Scan for the cell matching the given text and deliver its (x, y) coordinate at center. 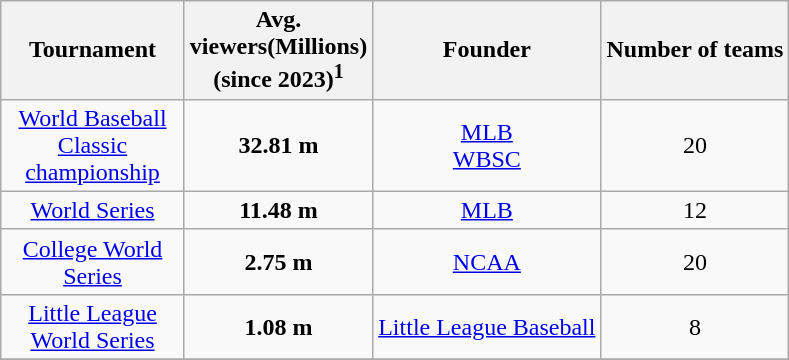
1.08 m (278, 326)
Avg. viewers(Millions) (since 2023)1 (278, 50)
NCAA (487, 262)
Tournament (93, 50)
Little League Baseball (487, 326)
Founder (487, 50)
College World Series (93, 262)
2.75 m (278, 262)
World Series (93, 210)
World Baseball Classic championship (93, 145)
MLB (487, 210)
11.48 m (278, 210)
MLBWBSC (487, 145)
12 (695, 210)
32.81 m (278, 145)
Number of teams (695, 50)
8 (695, 326)
Little League World Series (93, 326)
